Extract the [X, Y] coordinate from the center of the cell holding the provided text.  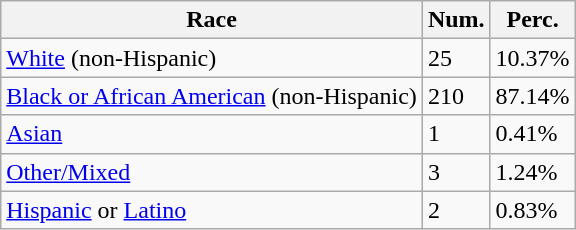
10.37% [532, 58]
87.14% [532, 96]
Hispanic or Latino [212, 210]
Asian [212, 134]
2 [456, 210]
1.24% [532, 172]
Other/Mixed [212, 172]
Num. [456, 20]
1 [456, 134]
3 [456, 172]
Black or African American (non-Hispanic) [212, 96]
25 [456, 58]
Perc. [532, 20]
210 [456, 96]
0.83% [532, 210]
0.41% [532, 134]
White (non-Hispanic) [212, 58]
Race [212, 20]
